Provide the [X, Y] coordinate of the cell's center where the given text is located.  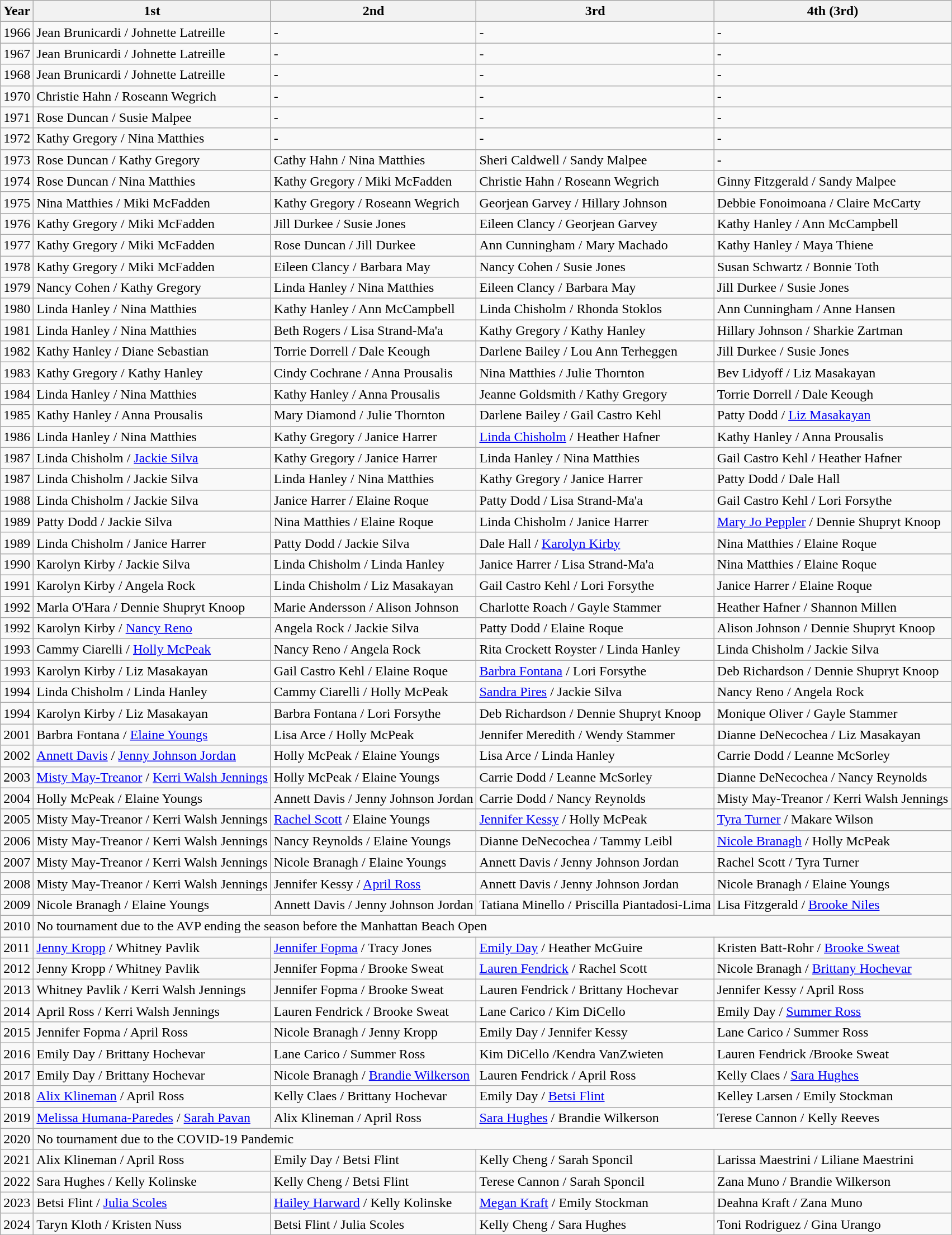
Rose Duncan / Kathy Gregory [152, 160]
Angela Rock / Jackie Silva [373, 628]
2011 [17, 948]
Charlotte Roach / Gayle Stammer [595, 607]
Rita Crockett Royster / Linda Hanley [595, 650]
Tyra Turner / Makare Wilson [832, 820]
Taryn Kloth / Kristen Nuss [152, 1224]
1977 [17, 245]
Lane Carico / Kim DiCello [595, 1011]
Eileen Clancy / Georjean Garvey [595, 224]
1980 [17, 309]
1976 [17, 224]
1974 [17, 181]
1966 [17, 32]
2010 [17, 926]
1985 [17, 415]
Dianne DeNecochea / Nancy Reynolds [832, 777]
Gail Castro Kehl / Elaine Roque [373, 671]
Hillary Johnson / Sharkie Zartman [832, 330]
Nancy Reynolds / Elaine Youngs [373, 841]
2016 [17, 1054]
Linda Chisholm / Rhonda Stoklos [595, 309]
1971 [17, 117]
Tatiana Minello / Priscilla Piantadosi-Lima [595, 905]
Patty Dodd / Liz Masakayan [832, 415]
2017 [17, 1075]
Georjean Garvey / Hillary Johnson [595, 202]
Toni Rodriguez / Gina Urango [832, 1224]
Kelly Cheng / Betsi Flint [373, 1181]
Zana Muno / Brandie Wilkerson [832, 1181]
Barbra Fontana / Elaine Youngs [152, 735]
Kelly Cheng / Sara Hughes [595, 1224]
Carrie Dodd / Nancy Reynolds [595, 798]
Dale Hall / Karolyn Kirby [595, 543]
Beth Rogers / Lisa Strand-Ma'a [373, 330]
1st [152, 11]
Hailey Harward / Kelly Kolinske [373, 1203]
Emily Day / Summer Ross [832, 1011]
1975 [17, 202]
Kelly Cheng / Sarah Sponcil [595, 1160]
2nd [373, 11]
Megan Kraft / Emily Stockman [595, 1203]
2015 [17, 1033]
Gail Castro Kehl / Heather Hafner [832, 458]
Patty Dodd / Dale Hall [832, 479]
Kristen Batt-Rohr / Brooke Sweat [832, 948]
Sara Hughes / Brandie Wilkerson [595, 1118]
1984 [17, 394]
Patty Dodd / Lisa Strand-Ma'a [595, 500]
1990 [17, 564]
2003 [17, 777]
Nicole Branagh / Brandie Wilkerson [373, 1075]
Emily Day / Heather McGuire [595, 948]
2009 [17, 905]
Lauren Fendrick / Rachel Scott [595, 969]
2006 [17, 841]
Ginny Fitzgerald / Sandy Malpee [832, 181]
Linda Chisholm / Liz Masakayan [373, 585]
Marie Andersson / Alison Johnson [373, 607]
2004 [17, 798]
Kim DiCello /Kendra VanZwieten [595, 1054]
Terese Cannon / Sarah Sponcil [595, 1181]
2008 [17, 883]
Whitney Pavlik / Kerri Walsh Jennings [152, 990]
Nina Matthies / Julie Thornton [595, 373]
Larissa Maestrini / Liliane Maestrini [832, 1160]
2005 [17, 820]
Jeanne Goldsmith / Kathy Gregory [595, 394]
1973 [17, 160]
Heather Hafner / Shannon Millen [832, 607]
Lauren Fendrick /Brooke Sweat [832, 1054]
Mary Diamond / Julie Thornton [373, 415]
Melissa Humana-Paredes / Sarah Pavan [152, 1118]
Kathy Hanley / Maya Thiene [832, 245]
Dianne DeNecochea / Liz Masakayan [832, 735]
2021 [17, 1160]
1988 [17, 500]
1970 [17, 96]
Debbie Fonoimoana / Claire McCarty [832, 202]
Darlene Bailey / Gail Castro Kehl [595, 415]
Lauren Fendrick / Brittany Hochevar [595, 990]
Linda Chisholm / Heather Hafner [595, 437]
Kathy Hanley / Diane Sebastian [152, 352]
Nicole Branagh / Holly McPeak [832, 841]
No tournament due to the AVP ending the season before the Manhattan Beach Open [492, 926]
Lisa Arce / Linda Hanley [595, 756]
Jennifer Fopma / Tracy Jones [373, 948]
Nicole Branagh / Jenny Kropp [373, 1033]
Sheri Caldwell / Sandy Malpee [595, 160]
2020 [17, 1139]
Year [17, 11]
Kelly Claes / Sara Hughes [832, 1075]
2007 [17, 862]
1982 [17, 352]
April Ross / Kerri Walsh Jennings [152, 1011]
2014 [17, 1011]
Janice Harrer / Lisa Strand-Ma'a [595, 564]
Lauren Fendrick / April Ross [595, 1075]
1979 [17, 288]
1981 [17, 330]
Marla O'Hara / Dennie Shupryt Knoop [152, 607]
Emily Day / Jennifer Kessy [595, 1033]
Cindy Cochrane / Anna Prousalis [373, 373]
2013 [17, 990]
1978 [17, 267]
Ann Cunningham / Mary Machado [595, 245]
Kelly Claes / Brittany Hochevar [373, 1096]
Nancy Cohen / Susie Jones [595, 267]
2002 [17, 756]
Monique Oliver / Gayle Stammer [832, 713]
2022 [17, 1181]
Lisa Fitzgerald / Brooke Niles [832, 905]
Jennifer Kessy / Holly McPeak [595, 820]
2018 [17, 1096]
Rachel Scott / Elaine Youngs [373, 820]
1983 [17, 373]
Rose Duncan / Jill Durkee [373, 245]
Kelley Larsen / Emily Stockman [832, 1096]
1968 [17, 75]
Sandra Pires / Jackie Silva [595, 692]
1972 [17, 139]
Kathy Gregory / Roseann Wegrich [373, 202]
2024 [17, 1224]
Terese Cannon / Kelly Reeves [832, 1118]
1991 [17, 585]
Ann Cunningham / Anne Hansen [832, 309]
Nicole Branagh / Brittany Hochevar [832, 969]
1967 [17, 54]
2001 [17, 735]
Rachel Scott / Tyra Turner [832, 862]
Lisa Arce / Holly McPeak [373, 735]
Nina Matthies / Miki McFadden [152, 202]
2019 [17, 1118]
Kathy Gregory / Nina Matthies [152, 139]
Patty Dodd / Elaine Roque [595, 628]
Deahna Kraft / Zana Muno [832, 1203]
Susan Schwartz / Bonnie Toth [832, 267]
2012 [17, 969]
4th (3rd) [832, 11]
Lauren Fendrick / Brooke Sweat [373, 1011]
Jennifer Meredith / Wendy Stammer [595, 735]
Alison Johnson / Dennie Shupryt Knoop [832, 628]
Nancy Cohen / Kathy Gregory [152, 288]
2023 [17, 1203]
Mary Jo Peppler / Dennie Shupryt Knoop [832, 522]
Rose Duncan / Susie Malpee [152, 117]
Karolyn Kirby / Jackie Silva [152, 564]
Rose Duncan / Nina Matthies [152, 181]
Sara Hughes / Kelly Kolinske [152, 1181]
Karolyn Kirby / Angela Rock [152, 585]
No tournament due to the COVID-19 Pandemic [492, 1139]
1986 [17, 437]
Jennifer Fopma / April Ross [152, 1033]
Darlene Bailey / Lou Ann Terheggen [595, 352]
Karolyn Kirby / Nancy Reno [152, 628]
3rd [595, 11]
Bev Lidyoff / Liz Masakayan [832, 373]
Cathy Hahn / Nina Matthies [373, 160]
Dianne DeNecochea / Tammy Leibl [595, 841]
